Scan for the cell matching the given text and deliver its (X, Y) coordinate at center. 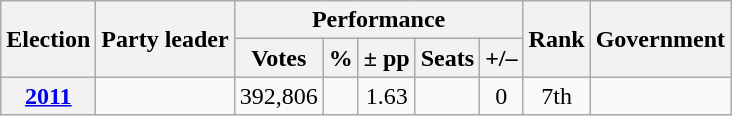
Seats (447, 58)
Performance (378, 20)
2011 (48, 96)
Rank (556, 39)
1.63 (386, 96)
392,806 (278, 96)
7th (556, 96)
Party leader (165, 39)
+/– (502, 58)
± pp (386, 58)
% (340, 58)
Government (660, 39)
Votes (278, 58)
Election (48, 39)
0 (502, 96)
